Find where the given text appears and provide that cell's center as (X, Y) coordinate. 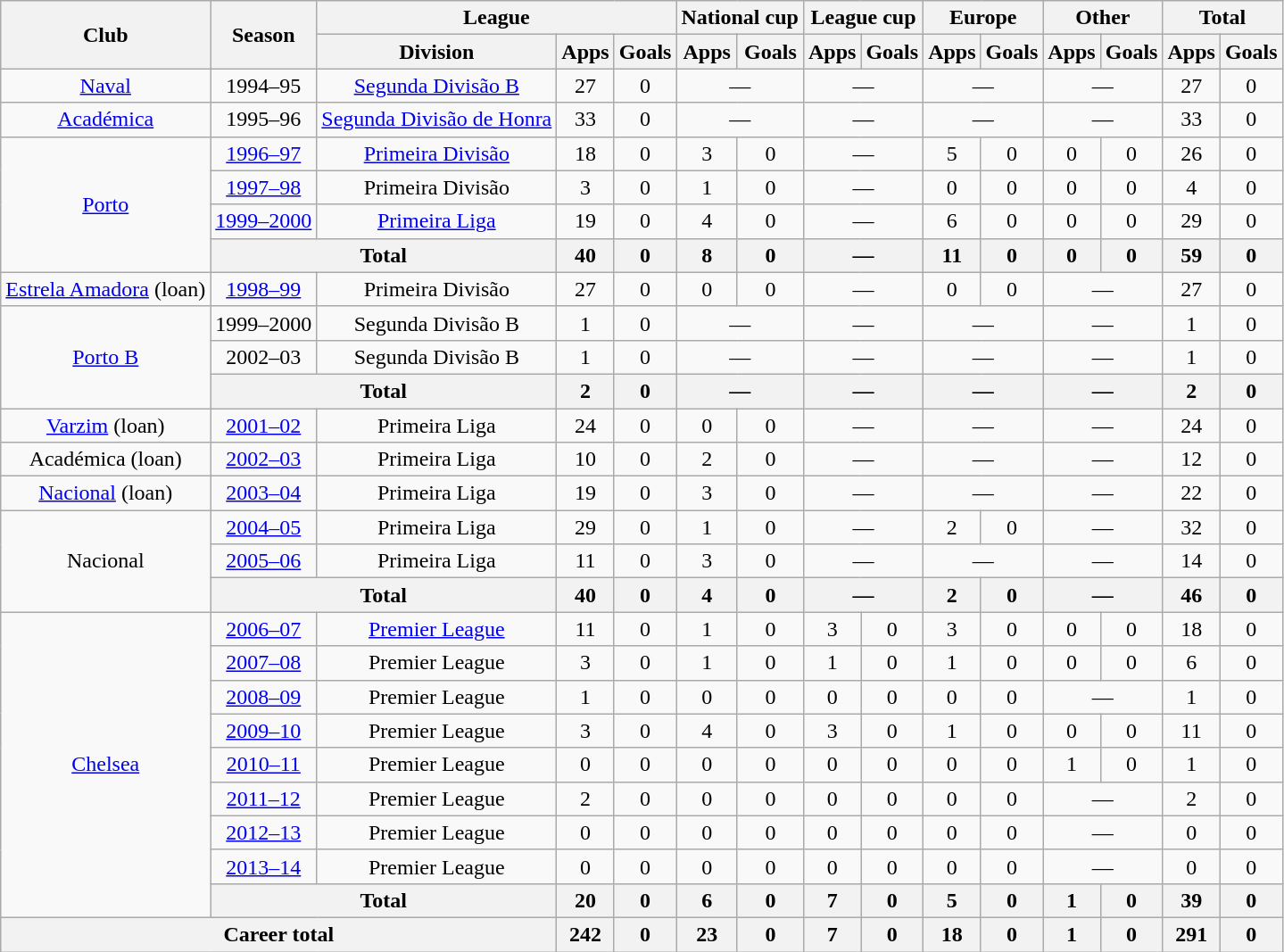
2012–13 (264, 832)
Club (105, 35)
2013–14 (264, 866)
59 (1191, 255)
Division (437, 52)
Varzim (loan) (105, 426)
2011–12 (264, 799)
League (496, 18)
1997–98 (264, 187)
League cup (863, 18)
2005–06 (264, 561)
2001–02 (264, 426)
8 (707, 255)
Career total (278, 934)
14 (1191, 561)
Académica (loan) (105, 459)
2009–10 (264, 731)
Segunda Divisão de Honra (437, 120)
Estrela Amadora (loan) (105, 289)
1994–95 (264, 86)
10 (585, 459)
2004–05 (264, 527)
Académica (105, 120)
Porto (105, 204)
National cup (740, 18)
Nacional (105, 561)
23 (707, 934)
20 (585, 900)
Europe (983, 18)
12 (1191, 459)
32 (1191, 527)
22 (1191, 493)
2008–09 (264, 697)
291 (1191, 934)
1998–99 (264, 289)
242 (585, 934)
26 (1191, 153)
39 (1191, 900)
Porto B (105, 357)
1996–97 (264, 153)
46 (1191, 595)
Naval (105, 86)
1995–96 (264, 120)
Nacional (loan) (105, 493)
2006–07 (264, 629)
2003–04 (264, 493)
Chelsea (105, 766)
Season (264, 35)
Other (1103, 18)
2010–11 (264, 765)
2007–08 (264, 663)
